Search for the cell housing the specified text and yield its (X, Y) center coordinate. 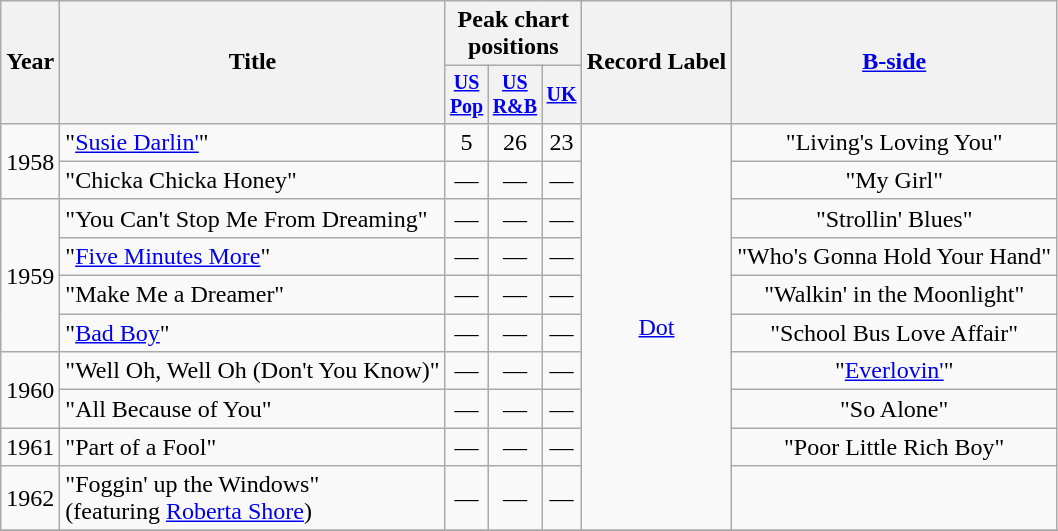
"Foggin' up the Windows" (featuring Roberta Shore) (252, 498)
"Who's Gonna Hold Your Hand" (894, 256)
"Five Minutes More" (252, 256)
USR&B (515, 94)
Dot (656, 327)
"Make Me a Dreamer" (252, 295)
"Chicka Chicka Honey" (252, 180)
"School Bus Love Affair" (894, 333)
USPop (466, 94)
UK (562, 94)
"Walkin' in the Moonlight" (894, 295)
"Strollin' Blues" (894, 218)
"You Can't Stop Me From Dreaming" (252, 218)
B-side (894, 62)
"So Alone" (894, 409)
1960 (30, 390)
1959 (30, 275)
"Living's Loving You" (894, 142)
1958 (30, 161)
23 (562, 142)
Record Label (656, 62)
1962 (30, 498)
"Susie Darlin'" (252, 142)
Year (30, 62)
1961 (30, 447)
"Part of a Fool" (252, 447)
"Poor Little Rich Boy" (894, 447)
Title (252, 62)
"Everlovin'" (894, 371)
"My Girl" (894, 180)
"Well Oh, Well Oh (Don't You Know)" (252, 371)
"Bad Boy" (252, 333)
Peak chartpositions (513, 34)
26 (515, 142)
5 (466, 142)
"All Because of You" (252, 409)
